Output the (X, Y) coordinate of the center of the cell containing the given text.  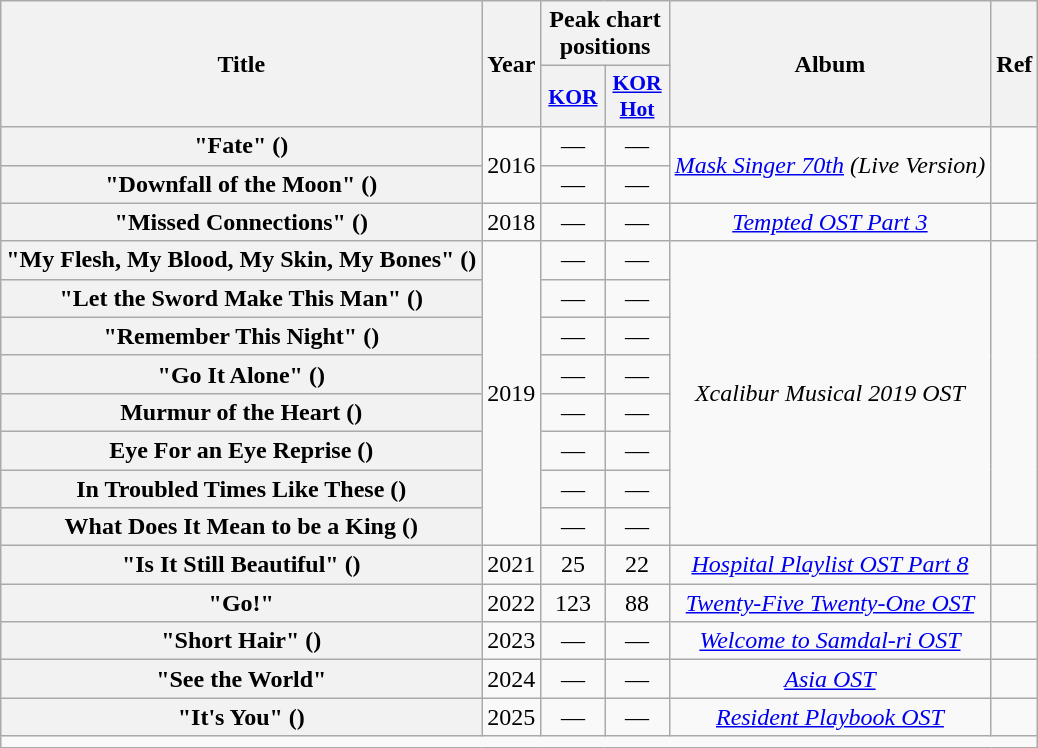
Asia OST (830, 679)
"Let the Sword Make This Man" () (242, 298)
"Fate" () (242, 146)
Eye For an Eye Reprise () (242, 450)
Hospital Playlist OST Part 8 (830, 565)
"My Flesh, My Blood, My Skin, My Bones" () (242, 260)
2024 (512, 679)
88 (637, 603)
Ref (1014, 64)
"Short Hair" () (242, 641)
2023 (512, 641)
Title (242, 64)
2025 (512, 717)
Welcome to Samdal-ri OST (830, 641)
"Is It Still Beautiful" () (242, 565)
What Does It Mean to be a King () (242, 527)
2021 (512, 565)
2019 (512, 393)
Mask Singer 70th (Live Version) (830, 165)
22 (637, 565)
In Troubled Times Like These () (242, 489)
2018 (512, 222)
"Go It Alone" () (242, 374)
"Downfall of the Moon" () (242, 184)
KOR (573, 96)
123 (573, 603)
Peak chart positions (605, 34)
25 (573, 565)
KOR Hot (637, 96)
2022 (512, 603)
"Missed Connections" () (242, 222)
Resident Playbook OST (830, 717)
Twenty-Five Twenty-One OST (830, 603)
Year (512, 64)
"See the World" (242, 679)
"Go!" (242, 603)
"It's You" () (242, 717)
2016 (512, 165)
"Remember This Night" () (242, 336)
Album (830, 64)
Murmur of the Heart () (242, 412)
Xcalibur Musical 2019 OST (830, 393)
Tempted OST Part 3 (830, 222)
